Determine the [x, y] coordinate at the center of the cell enclosing the given text.  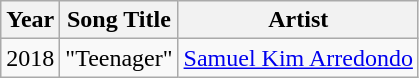
Artist [298, 20]
2018 [30, 58]
Samuel Kim Arredondo [298, 58]
Year [30, 20]
"Teenager" [119, 58]
Song Title [119, 20]
